For the text-containing cell, return its midpoint in [x, y] coordinate format. 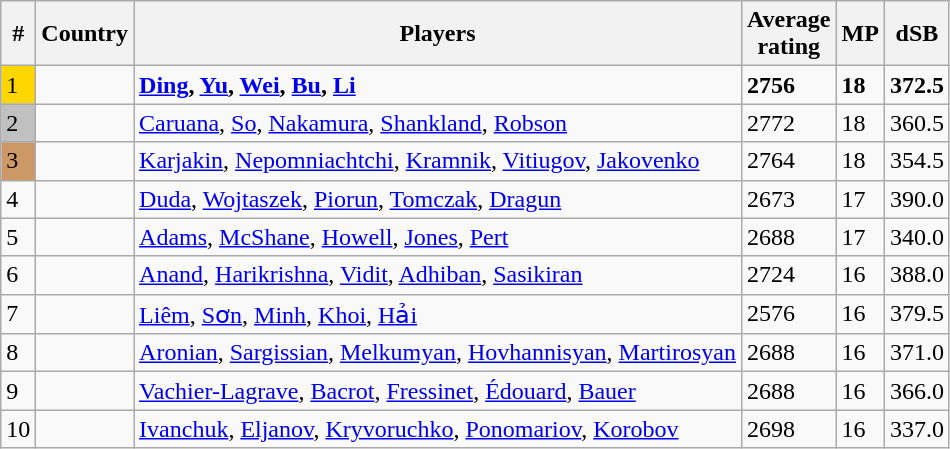
Vachier-Lagrave, Bacrot, Fressinet, Édouard, Bauer [438, 391]
Country [85, 34]
10 [18, 429]
388.0 [916, 275]
Ding, Yu, Wei, Bu, Li [438, 85]
2724 [788, 275]
340.0 [916, 237]
MP [860, 34]
2772 [788, 123]
2698 [788, 429]
8 [18, 353]
354.5 [916, 161]
337.0 [916, 429]
1 [18, 85]
Anand, Harikrishna, Vidit, Adhiban, Sasikiran [438, 275]
Adams, McShane, Howell, Jones, Pert [438, 237]
Averagerating [788, 34]
360.5 [916, 123]
371.0 [916, 353]
3 [18, 161]
Karjakin, Nepomniachtchi, Kramnik, Vitiugov, Jakovenko [438, 161]
7 [18, 314]
Ivanchuk, Eljanov, Kryvoruchko, Ponomariov, Korobov [438, 429]
Aronian, Sargissian, Melkumyan, Hovhannisyan, Martirosyan [438, 353]
390.0 [916, 199]
9 [18, 391]
# [18, 34]
2576 [788, 314]
366.0 [916, 391]
Duda, Wojtaszek, Piorun, Tomczak, Dragun [438, 199]
4 [18, 199]
2673 [788, 199]
Liêm, Sơn, Minh, Khoi, Hải [438, 314]
6 [18, 275]
dSB [916, 34]
379.5 [916, 314]
Caruana, So, Nakamura, Shankland, Robson [438, 123]
2764 [788, 161]
372.5 [916, 85]
Players [438, 34]
2 [18, 123]
2756 [788, 85]
5 [18, 237]
